From the cell containing the given text, extract its center point as [X, Y] coordinate. 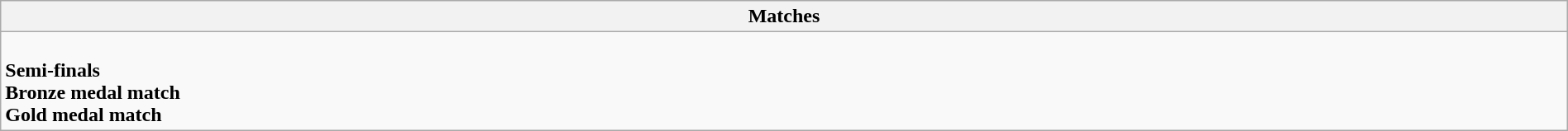
Semi-finals Bronze medal match Gold medal match [784, 81]
Matches [784, 16]
